Search for the cell housing the specified text and yield its (x, y) center coordinate. 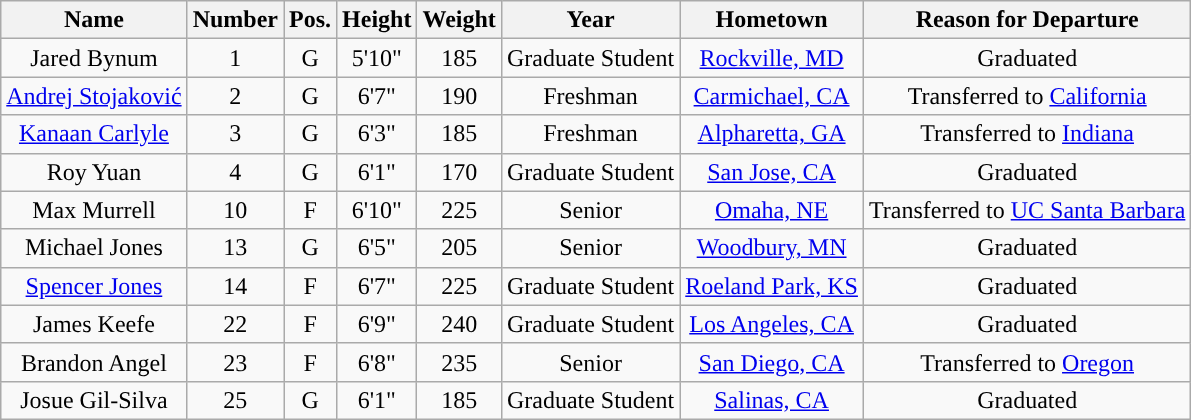
Salinas, CA (772, 400)
Omaha, NE (772, 210)
Year (590, 20)
Number (235, 20)
Kanaan Carlyle (94, 134)
Spencer Jones (94, 286)
Pos. (310, 20)
14 (235, 286)
Jared Bynum (94, 58)
6'5" (377, 248)
6'9" (377, 324)
Michael Jones (94, 248)
190 (459, 96)
4 (235, 172)
3 (235, 134)
Transferred to Indiana (1026, 134)
235 (459, 362)
San Jose, CA (772, 172)
23 (235, 362)
6'3" (377, 134)
San Diego, CA (772, 362)
Roy Yuan (94, 172)
Alpharetta, GA (772, 134)
205 (459, 248)
6'10" (377, 210)
Hometown (772, 20)
Woodbury, MN (772, 248)
170 (459, 172)
1 (235, 58)
Rockville, MD (772, 58)
Transferred to Oregon (1026, 362)
Reason for Departure (1026, 20)
Carmichael, CA (772, 96)
Josue Gil-Silva (94, 400)
22 (235, 324)
10 (235, 210)
James Keefe (94, 324)
Brandon Angel (94, 362)
5'10" (377, 58)
Name (94, 20)
Max Murrell (94, 210)
25 (235, 400)
Transferred to UC Santa Barbara (1026, 210)
Height (377, 20)
Roeland Park, KS (772, 286)
6'8" (377, 362)
Weight (459, 20)
Andrej Stojaković (94, 96)
13 (235, 248)
240 (459, 324)
2 (235, 96)
Los Angeles, CA (772, 324)
Transferred to California (1026, 96)
